Pinpoint the cell where the given text exists, returning its [x, y] midpoint coordinate. 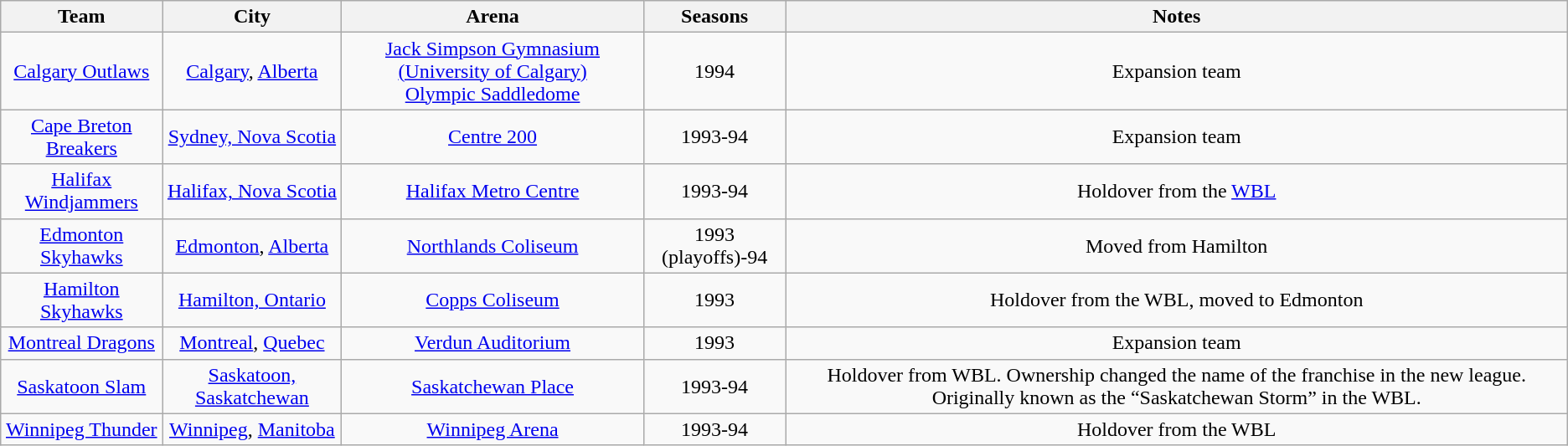
Holdover from the WBL, moved to Edmonton [1176, 300]
Winnipeg Thunder [82, 429]
Winnipeg, Manitoba [252, 429]
Halifax Windjammers [82, 191]
Verdun Auditorium [493, 343]
Calgary Outlaws [82, 71]
Notes [1176, 17]
Team [82, 17]
1993 (playoffs)-94 [714, 246]
Montreal Dragons [82, 343]
Centre 200 [493, 137]
Edmonton, Alberta [252, 246]
Hamilton Skyhawks [82, 300]
Saskatoon Slam [82, 387]
Jack Simpson Gymnasium (University of Calgary)Olympic Saddledome [493, 71]
City [252, 17]
Northlands Coliseum [493, 246]
Holdover from WBL. Ownership changed the name of the franchise in the new league. Originally known as the “Saskatchewan Storm” in the WBL. [1176, 387]
Halifax Metro Centre [493, 191]
Montreal, Quebec [252, 343]
Calgary, Alberta [252, 71]
Halifax, Nova Scotia [252, 191]
Seasons [714, 17]
Arena [493, 17]
Copps Coliseum [493, 300]
Moved from Hamilton [1176, 246]
Hamilton, Ontario [252, 300]
Sydney, Nova Scotia [252, 137]
1994 [714, 71]
Cape Breton Breakers [82, 137]
Saskatchewan Place [493, 387]
Edmonton Skyhawks [82, 246]
Saskatoon, Saskatchewan [252, 387]
Winnipeg Arena [493, 429]
